Pinpoint the cell where the given text exists, returning its (x, y) midpoint coordinate. 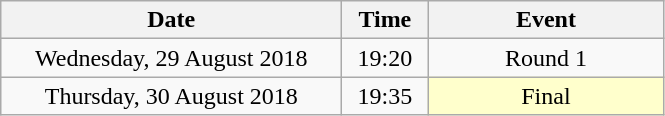
Event (546, 20)
Time (385, 20)
Thursday, 30 August 2018 (172, 96)
19:20 (385, 58)
Final (546, 96)
19:35 (385, 96)
Date (172, 20)
Round 1 (546, 58)
Wednesday, 29 August 2018 (172, 58)
